Identify which cell holds the provided text, then report its (x, y) central coordinate. 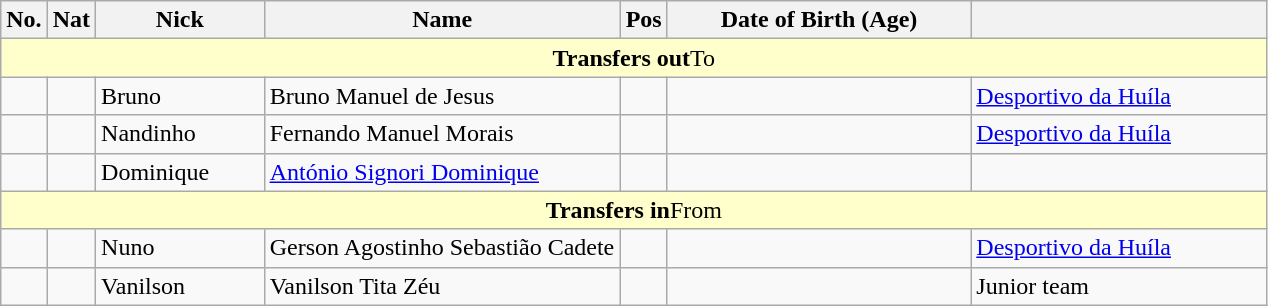
Fernando Manuel Morais (442, 134)
Nandinho (180, 134)
Gerson Agostinho Sebastião Cadete (442, 248)
Nat (71, 20)
Bruno (180, 96)
Date of Birth (Age) (819, 20)
Pos (644, 20)
Dominique (180, 172)
Bruno Manuel de Jesus (442, 96)
Transfers inFrom (634, 210)
Vanilson Tita Zéu (442, 286)
António Signori Dominique (442, 172)
Transfers outTo (634, 58)
Vanilson (180, 286)
Name (442, 20)
Nick (180, 20)
Junior team (1119, 286)
Nuno (180, 248)
No. (24, 20)
